Detect which cell encompasses the target text, then output its [x, y] center coordinate. 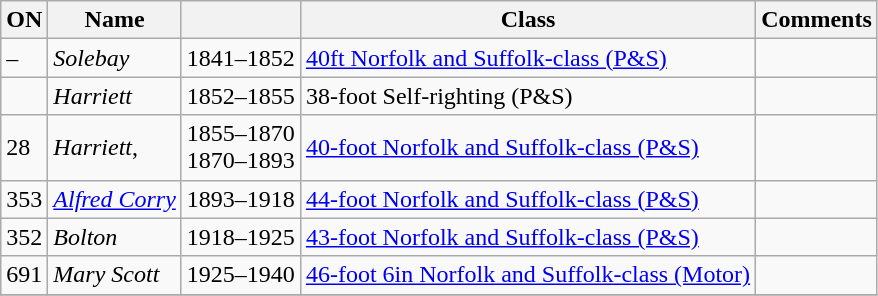
1841–1852 [240, 58]
Solebay [115, 58]
Harriett, [115, 148]
Alfred Corry [115, 199]
28 [24, 148]
43-foot Norfolk and Suffolk-class (P&S) [528, 237]
353 [24, 199]
40ft Norfolk and Suffolk-class (P&S) [528, 58]
1893–1918 [240, 199]
Mary Scott [115, 275]
1855–18701870–1893 [240, 148]
– [24, 58]
ON [24, 20]
44-foot Norfolk and Suffolk-class (P&S) [528, 199]
46-foot 6in Norfolk and Suffolk-class (Motor) [528, 275]
1925–1940 [240, 275]
38-foot Self-righting (P&S) [528, 96]
Comments [817, 20]
1852–1855 [240, 96]
Bolton [115, 237]
Class [528, 20]
40-foot Norfolk and Suffolk-class (P&S) [528, 148]
352 [24, 237]
Harriett [115, 96]
1918–1925 [240, 237]
691 [24, 275]
Name [115, 20]
